Extract the (x, y) coordinate from the center of the cell holding the provided text.  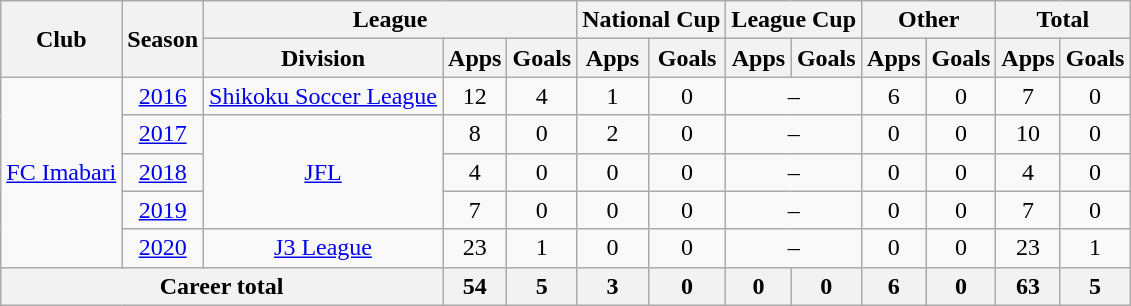
FC Imabari (62, 172)
Total (1063, 20)
2 (613, 134)
Shikoku Soccer League (324, 96)
2018 (163, 172)
Season (163, 39)
54 (475, 286)
Career total (222, 286)
10 (1028, 134)
Division (324, 58)
Club (62, 39)
2017 (163, 134)
Other (929, 20)
8 (475, 134)
3 (613, 286)
12 (475, 96)
2020 (163, 248)
JFL (324, 172)
National Cup (652, 20)
J3 League (324, 248)
2016 (163, 96)
63 (1028, 286)
2019 (163, 210)
League Cup (794, 20)
League (390, 20)
